Detect which cell encompasses the target text, then output its [x, y] center coordinate. 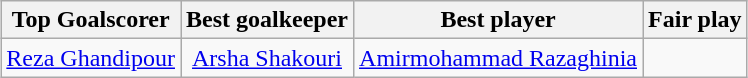
Best player [498, 20]
Amirmohammad Razaghinia [498, 58]
Best goalkeeper [266, 20]
Reza Ghandipour [91, 58]
Arsha Shakouri [266, 58]
Fair play [696, 20]
Top Goalscorer [91, 20]
